Provide the (x, y) coordinate of the cell's center where the given text is located.  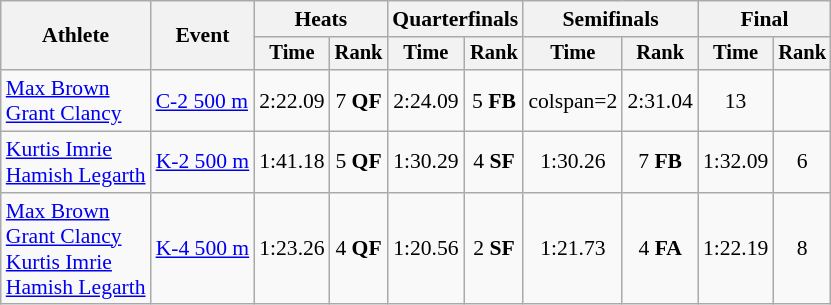
1:30.26 (572, 162)
1:41.18 (292, 162)
8 (802, 249)
K-2 500 m (203, 162)
5 FB (494, 100)
Max BrownGrant Clancy (76, 100)
Kurtis ImrieHamish Legarth (76, 162)
4 FA (660, 249)
Heats (320, 19)
1:22.19 (736, 249)
Final (764, 19)
Event (203, 36)
1:23.26 (292, 249)
C-2 500 m (203, 100)
7 FB (660, 162)
1:21.73 (572, 249)
2:31.04 (660, 100)
7 QF (359, 100)
colspan=2 (572, 100)
5 QF (359, 162)
Max BrownGrant ClancyKurtis ImrieHamish Legarth (76, 249)
2 SF (494, 249)
2:24.09 (426, 100)
1:30.29 (426, 162)
Semifinals (610, 19)
6 (802, 162)
4 SF (494, 162)
13 (736, 100)
1:20.56 (426, 249)
2:22.09 (292, 100)
K-4 500 m (203, 249)
1:32.09 (736, 162)
Quarterfinals (455, 19)
4 QF (359, 249)
Athlete (76, 36)
